Return the [x, y] coordinate for the center point of the cell that contains the specified text.  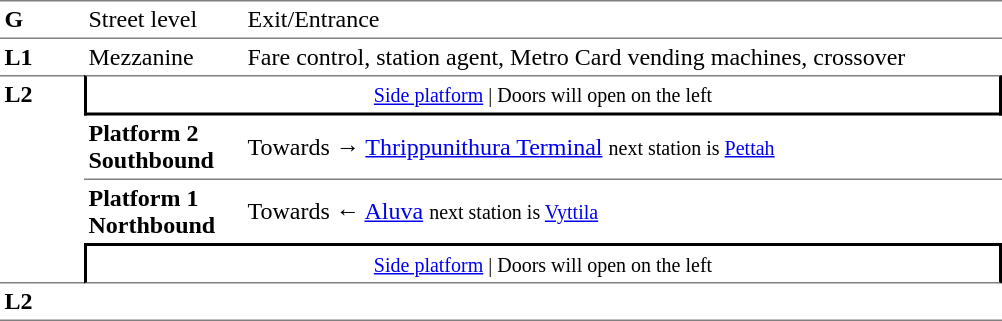
L2 [42, 179]
Platform 2Southbound [164, 148]
L1 [42, 57]
Exit/Entrance [622, 20]
Towards → Thrippunithura Terminal next station is Pettah [622, 148]
Fare control, station agent, Metro Card vending machines, crossover [622, 57]
Street level [164, 20]
Mezzanine [164, 57]
Platform 1Northbound [164, 212]
Towards ← Aluva next station is Vyttila [622, 212]
G [42, 20]
